Return (x, y) of the center of cell containing provided text 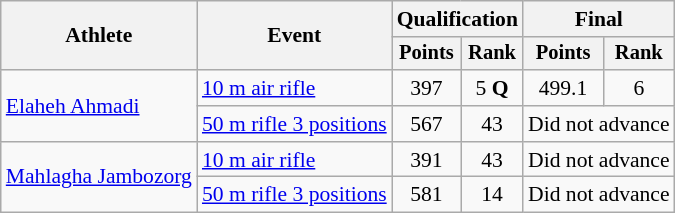
Athlete (99, 36)
6 (639, 88)
14 (492, 195)
Mahlagha Jambozorg (99, 178)
Final (599, 19)
397 (426, 88)
581 (426, 195)
499.1 (563, 88)
5 Q (492, 88)
391 (426, 160)
567 (426, 124)
Elaheh Ahmadi (99, 106)
Event (294, 36)
Qualification (458, 19)
